From the cell containing the given text, extract its center point as (X, Y) coordinate. 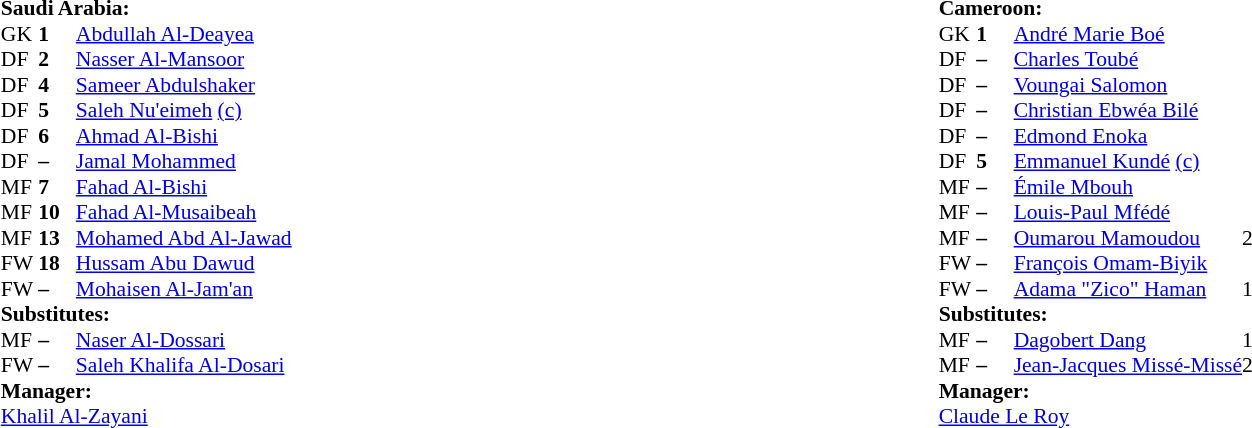
Ahmad Al-Bishi (184, 136)
Adama "Zico" Haman (1128, 289)
Naser Al-Dossari (184, 340)
Hussam Abu Dawud (184, 263)
François Omam-Biyik (1128, 263)
Saleh Nu'eimeh (c) (184, 111)
Christian Ebwéa Bilé (1128, 111)
Mohamed Abd Al-Jawad (184, 238)
18 (57, 263)
Mohaisen Al-Jam'an (184, 289)
Emmanuel Kundé (c) (1128, 161)
Dagobert Dang (1128, 340)
Saleh Khalifa Al-Dosari (184, 365)
2 (57, 59)
Charles Toubé (1128, 59)
Fahad Al-Musaibeah (184, 213)
Jamal Mohammed (184, 161)
Louis-Paul Mfédé (1128, 213)
4 (57, 85)
13 (57, 238)
Fahad Al-Bishi (184, 187)
10 (57, 213)
Edmond Enoka (1128, 136)
André Marie Boé (1128, 34)
Oumarou Mamoudou (1128, 238)
Abdullah Al-Deayea (184, 34)
7 (57, 187)
Nasser Al-Mansoor (184, 59)
Jean-Jacques Missé-Missé (1128, 365)
Voungai Salomon (1128, 85)
Sameer Abdulshaker (184, 85)
6 (57, 136)
Émile Mbouh (1128, 187)
